Extract the [X, Y] coordinate from the center of the cell holding the provided text.  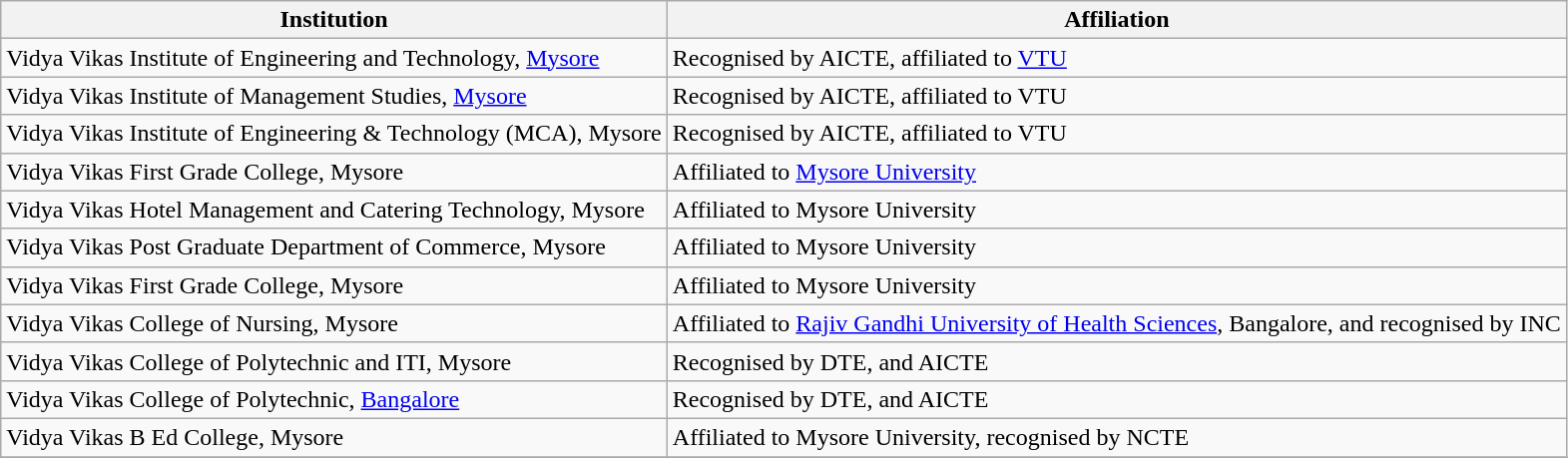
Vidya Vikas Institute of Management Studies, Mysore [334, 96]
Vidya Vikas Institute of Engineering & Technology (MCA), Mysore [334, 134]
Vidya Vikas Institute of Engineering and Technology, Mysore [334, 58]
Vidya Vikas College of Polytechnic and ITI, Mysore [334, 361]
Vidya Vikas B Ed College, Mysore [334, 437]
Affiliated to Mysore University, recognised by NCTE [1116, 437]
Vidya Vikas College of Polytechnic, Bangalore [334, 399]
Vidya Vikas Post Graduate Department of Commerce, Mysore [334, 247]
Affiliation [1116, 20]
Vidya Vikas College of Nursing, Mysore [334, 323]
Institution [334, 20]
Affiliated to Rajiv Gandhi University of Health Sciences, Bangalore, and recognised by INC [1116, 323]
Vidya Vikas Hotel Management and Catering Technology, Mysore [334, 210]
